Determine the (X, Y) coordinate at the center of the cell enclosing the given text.  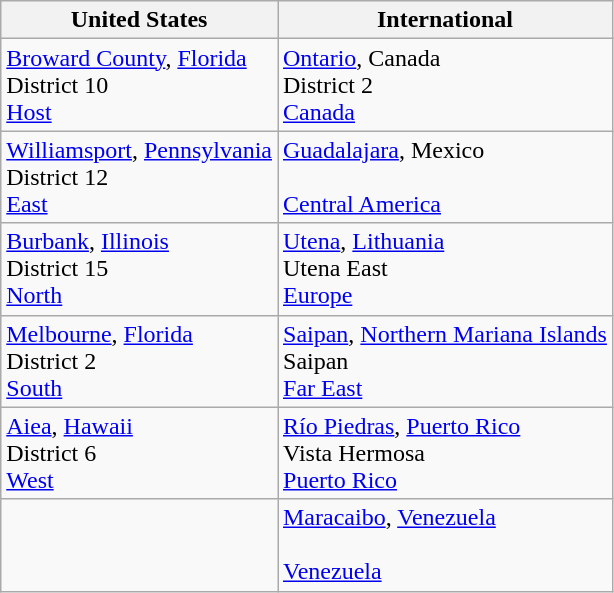
Saipan, Northern Mariana IslandsSaipanFar East (446, 361)
International (446, 20)
Río Piedras, Puerto Rico Vista Hermosa Puerto Rico (446, 453)
Melbourne, FloridaDistrict 2South (140, 361)
Utena, LithuaniaUtena East Europe (446, 269)
Maracaibo, Venezuela Venezuela (446, 545)
Williamsport, PennsylvaniaDistrict 12East (140, 177)
Ontario, CanadaDistrict 2Canada (446, 85)
Guadalajara, Mexico Central America (446, 177)
United States (140, 20)
Burbank, IllinoisDistrict 15North (140, 269)
Broward County, FloridaDistrict 10Host (140, 85)
Aiea, HawaiiDistrict 6West (140, 453)
